Output the [X, Y] coordinate of the center of the cell containing the given text.  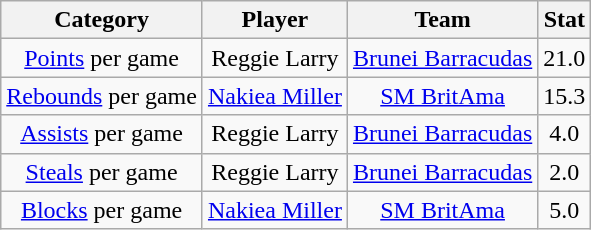
5.0 [564, 210]
4.0 [564, 134]
Assists per game [102, 134]
Category [102, 20]
Player [274, 20]
21.0 [564, 58]
2.0 [564, 172]
Blocks per game [102, 210]
15.3 [564, 96]
Points per game [102, 58]
Steals per game [102, 172]
Stat [564, 20]
Rebounds per game [102, 96]
Team [442, 20]
